Return the [X, Y] coordinate for the center point of the cell that contains the specified text.  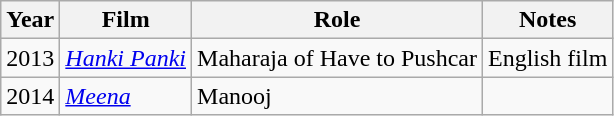
Meena [126, 96]
Manooj [338, 96]
English film [547, 58]
Maharaja of Have to Pushcar [338, 58]
2013 [30, 58]
Hanki Panki [126, 58]
Year [30, 20]
Film [126, 20]
Notes [547, 20]
Role [338, 20]
2014 [30, 96]
